Locate the cell with the specified text and output its [x, y] center coordinate. 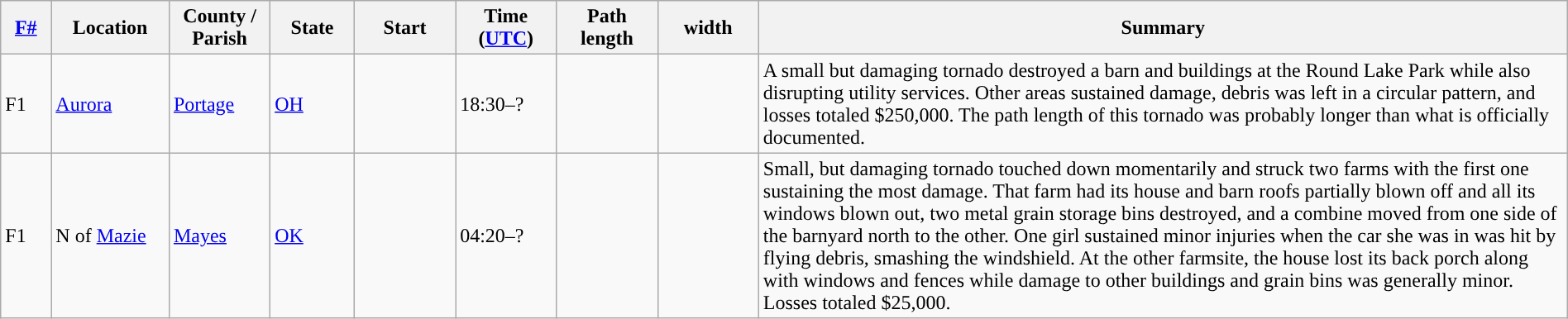
Mayes [219, 236]
F# [26, 28]
18:30–? [506, 104]
Start [404, 28]
N of Mazie [111, 236]
04:20–? [506, 236]
State [313, 28]
OK [313, 236]
Location [111, 28]
Summary [1163, 28]
Time (UTC) [506, 28]
Portage [219, 104]
County / Parish [219, 28]
Path length [607, 28]
Aurora [111, 104]
OH [313, 104]
width [708, 28]
